Output the (x, y) coordinate of the center of the cell containing the given text.  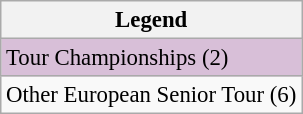
Tour Championships (2) (152, 58)
Other European Senior Tour (6) (152, 95)
Legend (152, 20)
